Output the [X, Y] coordinate of the center of the cell containing the given text.  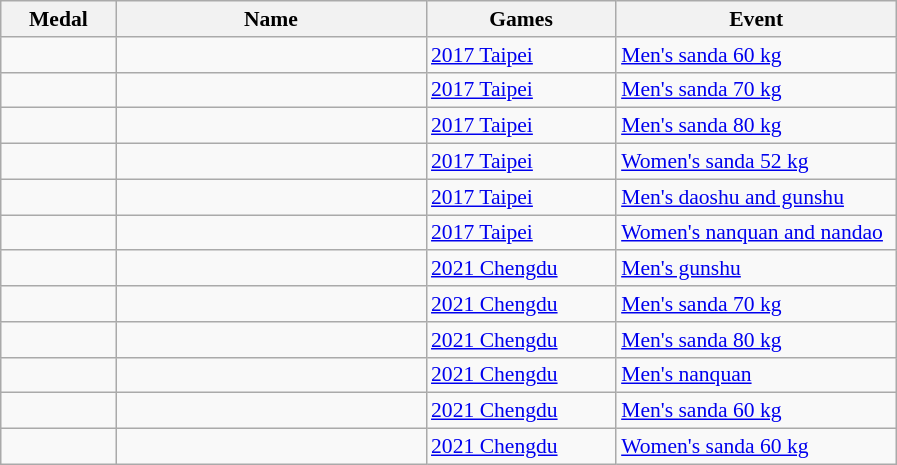
Men's gunshu [756, 269]
Medal [58, 19]
Games [521, 19]
Event [756, 19]
Name [271, 19]
Women's sanda 52 kg [756, 162]
Men's nanquan [756, 375]
Women's nanquan and nandao [756, 233]
Men's daoshu and gunshu [756, 197]
Women's sanda 60 kg [756, 447]
